Provide the [x, y] coordinate of the cell's center where the given text is located.  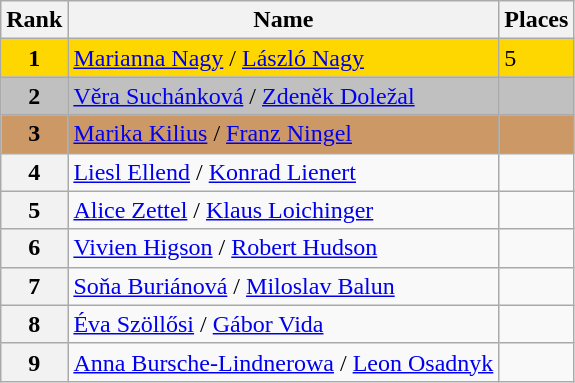
8 [34, 324]
Rank [34, 20]
Places [536, 20]
6 [34, 248]
4 [34, 172]
9 [34, 362]
Vivien Higson / Robert Hudson [284, 248]
Věra Suchánková / Zdeněk Doležal [284, 96]
Marianna Nagy / László Nagy [284, 58]
2 [34, 96]
3 [34, 134]
Alice Zettel / Klaus Loichinger [284, 210]
7 [34, 286]
1 [34, 58]
Liesl Ellend / Konrad Lienert [284, 172]
Name [284, 20]
Éva Szöllősi / Gábor Vida [284, 324]
Anna Bursche-Lindnerowa / Leon Osadnyk [284, 362]
Soňa Buriánová / Miloslav Balun [284, 286]
Marika Kilius / Franz Ningel [284, 134]
